Scan for the cell matching the given text and deliver its [x, y] coordinate at center. 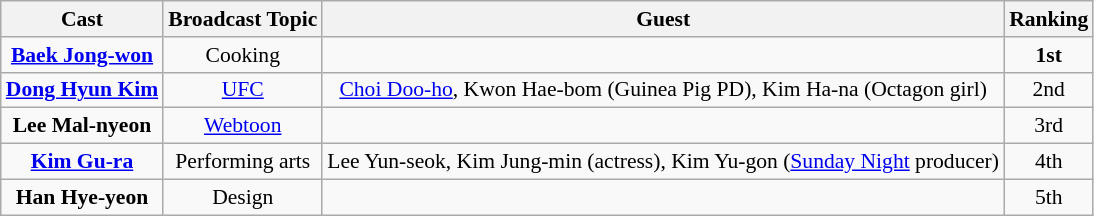
1st [1048, 55]
Performing arts [242, 162]
Baek Jong-won [82, 55]
4th [1048, 162]
Choi Doo-ho, Kwon Hae-bom (Guinea Pig PD), Kim Ha-na (Octagon girl) [663, 90]
UFC [242, 90]
Kim Gu-ra [82, 162]
5th [1048, 197]
Ranking [1048, 19]
Broadcast Topic [242, 19]
Design [242, 197]
Cast [82, 19]
2nd [1048, 90]
Webtoon [242, 126]
Lee Mal-nyeon [82, 126]
Han Hye-yeon [82, 197]
Cooking [242, 55]
Guest [663, 19]
3rd [1048, 126]
Dong Hyun Kim [82, 90]
Lee Yun-seok, Kim Jung-min (actress), Kim Yu-gon (Sunday Night producer) [663, 162]
